Provide the [X, Y] coordinate of the cell's center where the given text is located.  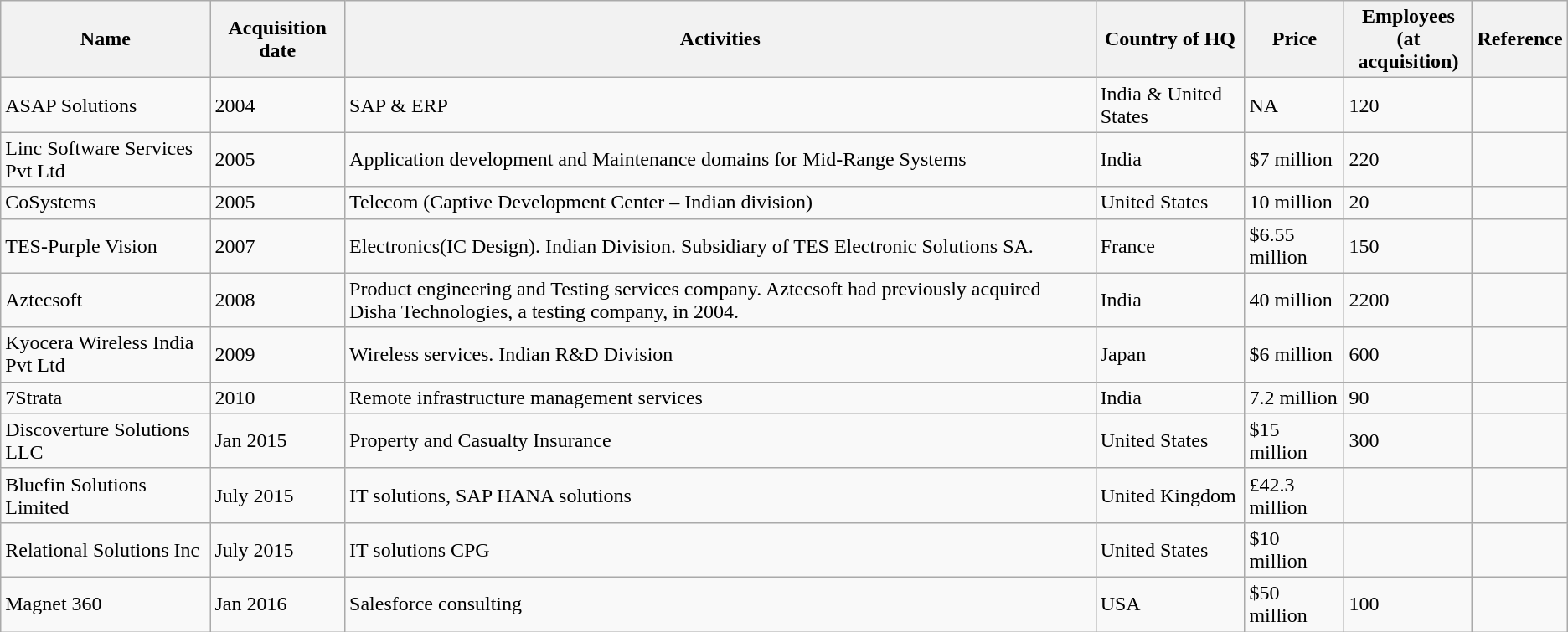
2008 [278, 300]
7.2 million [1295, 398]
2004 [278, 105]
£42.3 million [1295, 496]
Remote infrastructure management services [720, 398]
$6 million [1295, 355]
2010 [278, 398]
2200 [1409, 300]
Employees(at acquisition) [1409, 39]
Acquisition date [278, 39]
USA [1170, 604]
$15 million [1295, 440]
20 [1409, 203]
Jan 2016 [278, 604]
7Strata [106, 398]
Discoverture Solutions LLC [106, 440]
Jan 2015 [278, 440]
India & United States [1170, 105]
Application development and Maintenance domains for Mid-Range Systems [720, 159]
France [1170, 246]
NA [1295, 105]
Bluefin Solutions Limited [106, 496]
120 [1409, 105]
Electronics(IC Design). Indian Division. Subsidiary of TES Electronic Solutions SA. [720, 246]
600 [1409, 355]
Kyocera Wireless India Pvt Ltd [106, 355]
$10 million [1295, 549]
Linc Software Services Pvt Ltd [106, 159]
United Kingdom [1170, 496]
Property and Casualty Insurance [720, 440]
Activities [720, 39]
Telecom (Captive Development Center – Indian division) [720, 203]
40 million [1295, 300]
IT solutions CPG [720, 549]
SAP & ERP [720, 105]
Country of HQ [1170, 39]
Aztecsoft [106, 300]
$6.55 million [1295, 246]
Wireless services. Indian R&D Division [720, 355]
Reference [1519, 39]
220 [1409, 159]
300 [1409, 440]
100 [1409, 604]
2007 [278, 246]
150 [1409, 246]
ASAP Solutions [106, 105]
Price [1295, 39]
$7 million [1295, 159]
Magnet 360 [106, 604]
Name [106, 39]
2009 [278, 355]
IT solutions, SAP HANA solutions [720, 496]
$50 million [1295, 604]
Japan [1170, 355]
Salesforce consulting [720, 604]
CoSystems [106, 203]
TES-Purple Vision [106, 246]
Product engineering and Testing services company. Aztecsoft had previously acquired Disha Technologies, a testing company, in 2004. [720, 300]
90 [1409, 398]
Relational Solutions Inc [106, 549]
10 million [1295, 203]
